Output the (X, Y) coordinate of the center of the cell containing the given text.  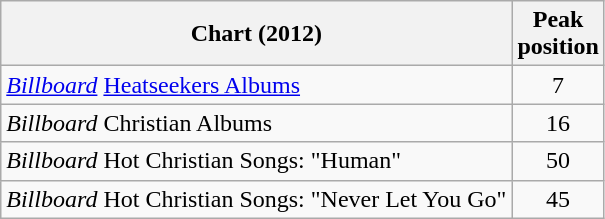
Peakposition (558, 34)
16 (558, 123)
7 (558, 85)
Billboard Christian Albums (256, 123)
45 (558, 199)
Billboard Hot Christian Songs: "Never Let You Go" (256, 199)
Chart (2012) (256, 34)
Billboard Hot Christian Songs: "Human" (256, 161)
50 (558, 161)
Billboard Heatseekers Albums (256, 85)
